Identify which cell holds the provided text, then report its [X, Y] central coordinate. 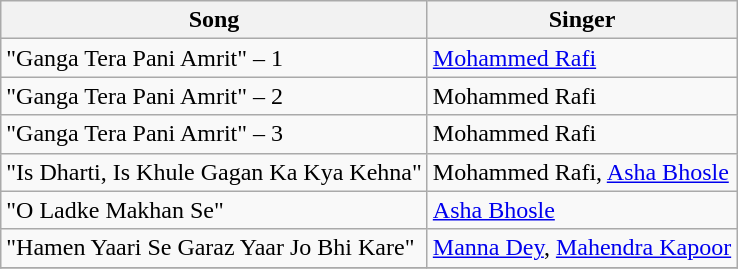
Asha Bhosle [582, 210]
Manna Dey, Mahendra Kapoor [582, 248]
"Ganga Tera Pani Amrit" – 2 [214, 96]
"O Ladke Makhan Se" [214, 210]
"Hamen Yaari Se Garaz Yaar Jo Bhi Kare" [214, 248]
"Is Dharti, Is Khule Gagan Ka Kya Kehna" [214, 172]
"Ganga Tera Pani Amrit" – 3 [214, 134]
Mohammed Rafi, Asha Bhosle [582, 172]
Singer [582, 20]
Song [214, 20]
"Ganga Tera Pani Amrit" – 1 [214, 58]
